Scan for the cell matching the given text and deliver its [x, y] coordinate at center. 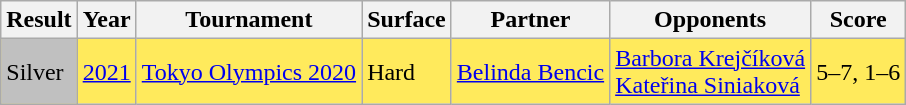
Opponents [710, 20]
Surface [407, 20]
5–7, 1–6 [858, 72]
Hard [407, 72]
Barbora Krejčíková Kateřina Siniaková [710, 72]
Tournament [248, 20]
Year [106, 20]
Score [858, 20]
2021 [106, 72]
Silver [39, 72]
Tokyo Olympics 2020 [248, 72]
Belinda Bencic [530, 72]
Result [39, 20]
Partner [530, 20]
